Locate the cell with the specified text and output its (x, y) center coordinate. 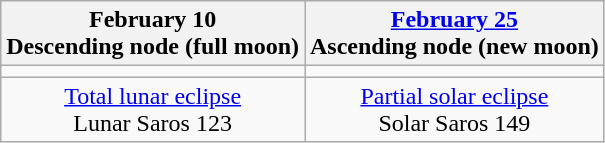
Total lunar eclipseLunar Saros 123 (153, 110)
February 10Descending node (full moon) (153, 34)
Partial solar eclipseSolar Saros 149 (454, 110)
February 25Ascending node (new moon) (454, 34)
